Determine the (X, Y) coordinate at the center of the cell enclosing the given text.  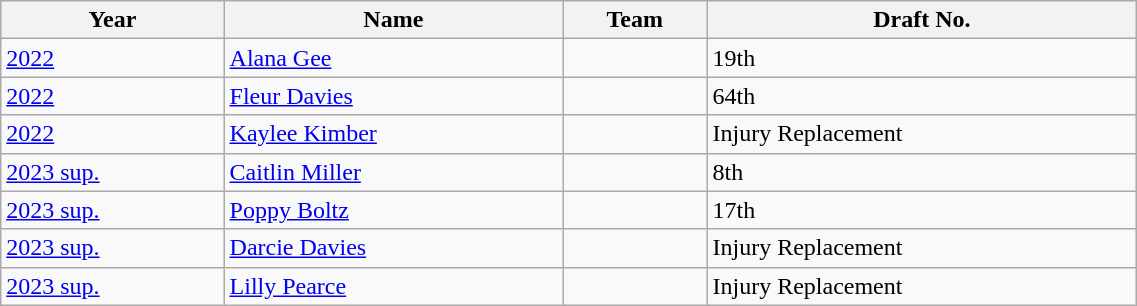
Darcie Davies (394, 248)
19th (922, 58)
Kaylee Kimber (394, 134)
Team (635, 20)
Lilly Pearce (394, 286)
Name (394, 20)
Alana Gee (394, 58)
Caitlin Miller (394, 172)
Poppy Boltz (394, 210)
Year (112, 20)
8th (922, 172)
17th (922, 210)
Draft No. (922, 20)
64th (922, 96)
Fleur Davies (394, 96)
